Output the [X, Y] coordinate of the center of the cell containing the given text.  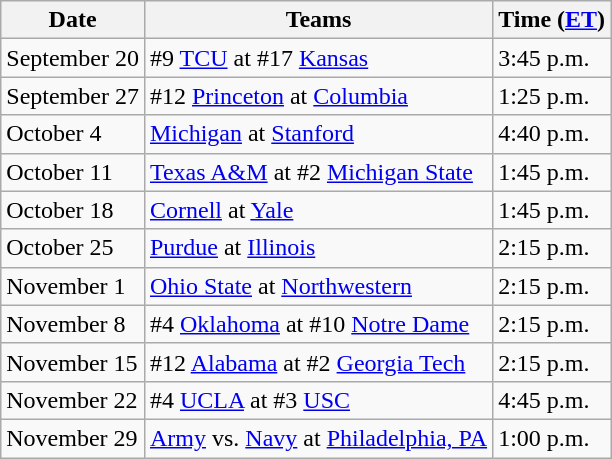
September 20 [73, 58]
November 8 [73, 324]
1:25 p.m. [552, 96]
3:45 p.m. [552, 58]
Teams [318, 20]
4:40 p.m. [552, 134]
4:45 p.m. [552, 400]
#12 Princeton at Columbia [318, 96]
September 27 [73, 96]
Cornell at Yale [318, 210]
Time (ET) [552, 20]
November 15 [73, 362]
Ohio State at Northwestern [318, 286]
1:00 p.m. [552, 438]
#12 Alabama at #2 Georgia Tech [318, 362]
Texas A&M at #2 Michigan State [318, 172]
Purdue at Illinois [318, 248]
Michigan at Stanford [318, 134]
November 29 [73, 438]
#4 Oklahoma at #10 Notre Dame [318, 324]
October 18 [73, 210]
October 4 [73, 134]
#9 TCU at #17 Kansas [318, 58]
Army vs. Navy at Philadelphia, PA [318, 438]
October 11 [73, 172]
October 25 [73, 248]
November 1 [73, 286]
November 22 [73, 400]
#4 UCLA at #3 USC [318, 400]
Date [73, 20]
